Provide the (x, y) coordinate of the cell's center where the given text is located.  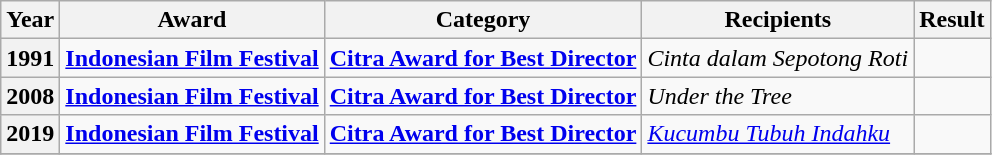
Category (483, 20)
Year (30, 20)
2019 (30, 134)
Result (952, 20)
Recipients (778, 20)
Kucumbu Tubuh Indahku (778, 134)
Cinta dalam Sepotong Roti (778, 58)
2008 (30, 96)
1991 (30, 58)
Award (192, 20)
Under the Tree (778, 96)
